From the cell containing the given text, extract its center point as (x, y) coordinate. 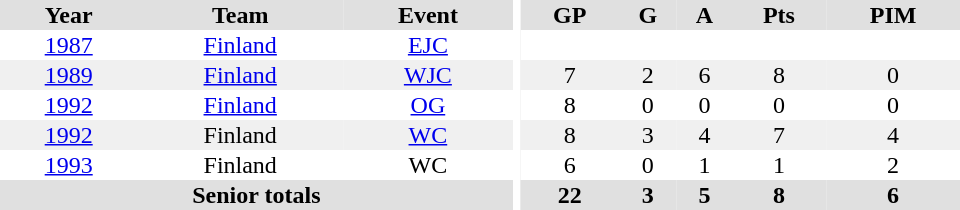
1993 (68, 165)
5 (704, 195)
22 (570, 195)
OG (428, 105)
Year (68, 15)
G (648, 15)
WJC (428, 75)
1989 (68, 75)
Senior totals (256, 195)
A (704, 15)
EJC (428, 45)
GP (570, 15)
Pts (779, 15)
Team (240, 15)
Event (428, 15)
PIM (893, 15)
1987 (68, 45)
